Search for the cell housing the specified text and yield its [x, y] center coordinate. 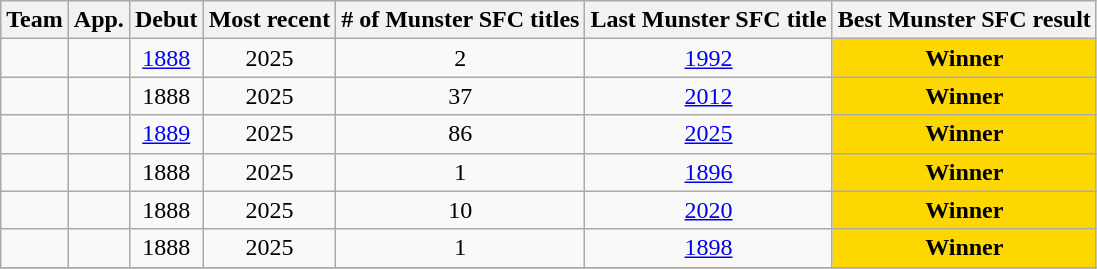
1992 [708, 58]
2012 [708, 96]
2020 [708, 210]
Debut [166, 20]
Last Munster SFC title [708, 20]
Most recent [270, 20]
1889 [166, 134]
1898 [708, 248]
86 [460, 134]
37 [460, 96]
Team [35, 20]
App. [98, 20]
# of Munster SFC titles [460, 20]
Best Munster SFC result [964, 20]
10 [460, 210]
2 [460, 58]
1896 [708, 172]
